Determine the [X, Y] coordinate at the center of the cell enclosing the given text.  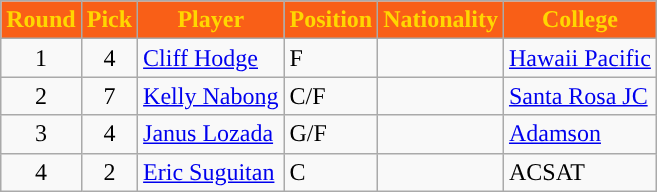
College [580, 20]
G/F [331, 134]
3 [41, 134]
Hawaii Pacific [580, 58]
Position [331, 20]
Cliff Hodge [211, 58]
1 [41, 58]
Kelly Nabong [211, 96]
C [331, 172]
Santa Rosa JC [580, 96]
Janus Lozada [211, 134]
F [331, 58]
Player [211, 20]
C/F [331, 96]
Adamson [580, 134]
7 [109, 96]
Pick [109, 20]
Eric Suguitan [211, 172]
Nationality [441, 20]
ACSAT [580, 172]
Round [41, 20]
